Identify which cell holds the provided text, then report its (X, Y) central coordinate. 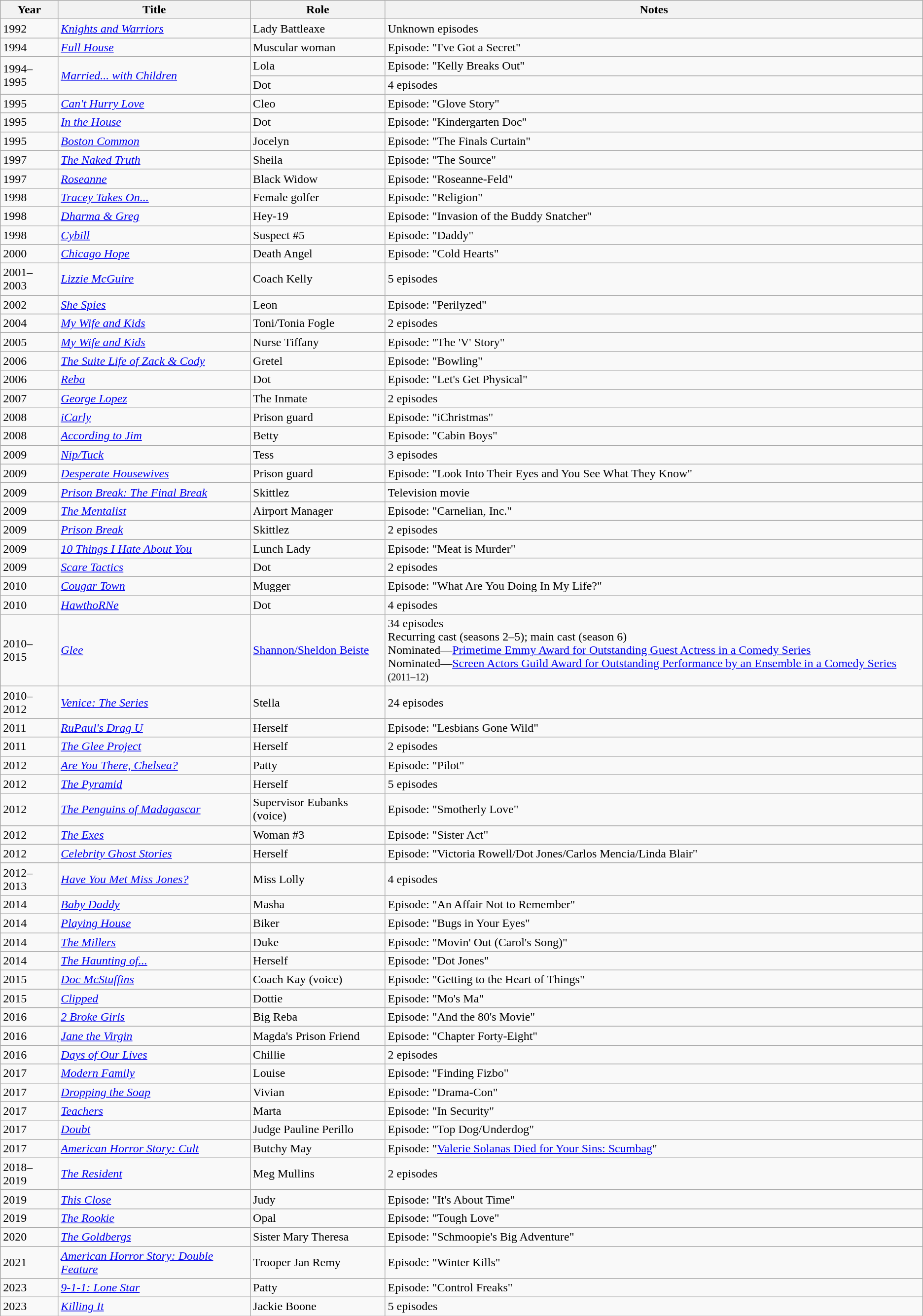
The Penguins of Madagascar (154, 810)
Cougar Town (154, 586)
Dottie (318, 998)
Venice: The Series (154, 702)
The Pyramid (154, 784)
Jackie Boone (318, 1307)
Toni/Tonia Fogle (318, 323)
Episode: "Carnelian, Inc." (654, 511)
George Lopez (154, 398)
The Rookie (154, 1218)
HawthoRNe (154, 605)
Judge Pauline Perillo (318, 1130)
Marta (318, 1111)
Full House (154, 47)
American Horror Story: Cult (154, 1148)
Biker (318, 923)
Gretel (318, 361)
Black Widow (318, 178)
Tess (318, 455)
Episode: "What Are You Doing In My Life?" (654, 586)
10 Things I Hate About You (154, 549)
Betty (318, 436)
Clipped (154, 998)
24 episodes (654, 702)
Doubt (154, 1130)
Nip/Tuck (154, 455)
2007 (30, 398)
9-1-1: Lone Star (154, 1288)
Episode: "Kindergarten Doc" (654, 122)
Episode: "Smotherly Love" (654, 810)
Lady Battleaxe (318, 29)
Prison Break: The Final Break (154, 492)
Lizzie McGuire (154, 279)
Episode: "Valerie Solanas Died for Your Sins: Scumbag" (654, 1148)
2010–2015 (30, 650)
In the House (154, 122)
Episode: "Cold Hearts" (654, 254)
Butchy May (318, 1148)
Can't Hurry Love (154, 104)
Episode: "Invasion of the Buddy Snatcher" (654, 216)
Episode: "Religion" (654, 197)
Female golfer (318, 197)
2020 (30, 1237)
Muscular woman (318, 47)
Episode: "Mo's Ma" (654, 998)
Jocelyn (318, 141)
Episode: "Tough Love" (654, 1218)
Masha (318, 904)
Big Reba (318, 1017)
The Millers (154, 942)
Cybill (154, 235)
Baby Daddy (154, 904)
1994 (30, 47)
The Mentalist (154, 511)
The Inmate (318, 398)
Roseanne (154, 178)
Episode: "Drama-Con" (654, 1092)
Magda's Prison Friend (318, 1036)
Sister Mary Theresa (318, 1237)
The Suite Life of Zack & Cody (154, 361)
Episode: "iChristmas" (654, 417)
Episode: "Kelly Breaks Out" (654, 66)
She Spies (154, 305)
Have You Met Miss Jones? (154, 879)
The Goldbergs (154, 1237)
Nurse Tiffany (318, 342)
Leon (318, 305)
Vivian (318, 1092)
This Close (154, 1199)
Role (318, 10)
Episode: "Roseanne-Feld" (654, 178)
2012–2013 (30, 879)
Unknown episodes (654, 29)
Woman #3 (318, 835)
Supervisor Eubanks (voice) (318, 810)
Episode: "Finding Fizbo" (654, 1073)
iCarly (154, 417)
2005 (30, 342)
Episode: "Control Freaks" (654, 1288)
Days of Our Lives (154, 1055)
Episode: "Let's Get Physical" (654, 380)
Prison Break (154, 530)
Lola (318, 66)
Episode: "The Finals Curtain" (654, 141)
Suspect #5 (318, 235)
2 Broke Girls (154, 1017)
According to Jim (154, 436)
2002 (30, 305)
Shannon/Sheldon Beiste (318, 650)
Boston Common (154, 141)
Episode: "Cabin Boys" (654, 436)
Dharma & Greg (154, 216)
2004 (30, 323)
Episode: "Look Into Their Eyes and You See What They Know" (654, 473)
Episode: "Lesbians Gone Wild" (654, 728)
Title (154, 10)
Playing House (154, 923)
The Exes (154, 835)
Trooper Jan Remy (318, 1262)
Episode: "Movin' Out (Carol's Song)" (654, 942)
Chicago Hope (154, 254)
Episode: "Victoria Rowell/Dot Jones/Carlos Mencia/Linda Blair" (654, 854)
Tracey Takes On... (154, 197)
Glee (154, 650)
Louise (318, 1073)
Episode: "Pilot" (654, 765)
Jane the Virgin (154, 1036)
Hey-19 (318, 216)
Doc McStuffins (154, 980)
Episode: "And the 80's Movie" (654, 1017)
Modern Family (154, 1073)
Episode: "Dot Jones" (654, 961)
Coach Kay (voice) (318, 980)
Episode: "Glove Story" (654, 104)
Episode: "The 'V' Story" (654, 342)
Meg Mullins (318, 1174)
Coach Kelly (318, 279)
The Resident (154, 1174)
Stella (318, 702)
Episode: "Winter Kills" (654, 1262)
Judy (318, 1199)
Episode: "Schmoopie's Big Adventure" (654, 1237)
Episode: "I've Got a Secret" (654, 47)
Episode: "The Source" (654, 160)
Episode: "Bowling" (654, 361)
Cleo (318, 104)
1994–1995 (30, 75)
Opal (318, 1218)
Episode: "Daddy" (654, 235)
Chillie (318, 1055)
Episode: "Bugs in Your Eyes" (654, 923)
Episode: "In Security" (654, 1111)
Reba (154, 380)
RuPaul's Drag U (154, 728)
Notes (654, 10)
Episode: "An Affair Not to Remember" (654, 904)
Teachers (154, 1111)
American Horror Story: Double Feature (154, 1262)
3 episodes (654, 455)
Celebrity Ghost Stories (154, 854)
2010–2012 (30, 702)
Year (30, 10)
Death Angel (318, 254)
Episode: "Getting to the Heart of Things" (654, 980)
Married... with Children (154, 75)
Dropping the Soap (154, 1092)
The Naked Truth (154, 160)
Episode: "It's About Time" (654, 1199)
Mugger (318, 586)
Airport Manager (318, 511)
Killing It (154, 1307)
2001–2003 (30, 279)
Episode: "Meat is Murder" (654, 549)
Desperate Housewives (154, 473)
Sheila (318, 160)
The Glee Project (154, 747)
Are You There, Chelsea? (154, 765)
Episode: "Perilyzed" (654, 305)
Duke (318, 942)
Lunch Lady (318, 549)
Miss Lolly (318, 879)
2021 (30, 1262)
2000 (30, 254)
Television movie (654, 492)
2018–2019 (30, 1174)
Episode: "Sister Act" (654, 835)
Episode: "Top Dog/Underdog" (654, 1130)
The Haunting of... (154, 961)
Episode: "Chapter Forty-Eight" (654, 1036)
1992 (30, 29)
Scare Tactics (154, 568)
Knights and Warriors (154, 29)
